Pinpoint the cell where the given text exists, returning its (x, y) midpoint coordinate. 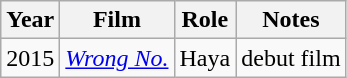
Notes (291, 20)
debut film (291, 58)
Role (205, 20)
Wrong No. (117, 58)
Haya (205, 58)
Year (30, 20)
Film (117, 20)
2015 (30, 58)
